Locate the cell with the specified text and output its [x, y] center coordinate. 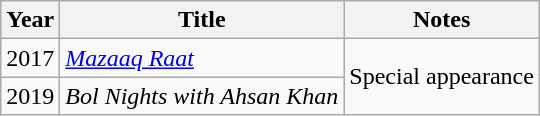
Year [30, 20]
Bol Nights with Ahsan Khan [202, 96]
Mazaaq Raat [202, 58]
Special appearance [442, 77]
2019 [30, 96]
2017 [30, 58]
Title [202, 20]
Notes [442, 20]
